Extract the [x, y] coordinate from the center of the cell holding the provided text.  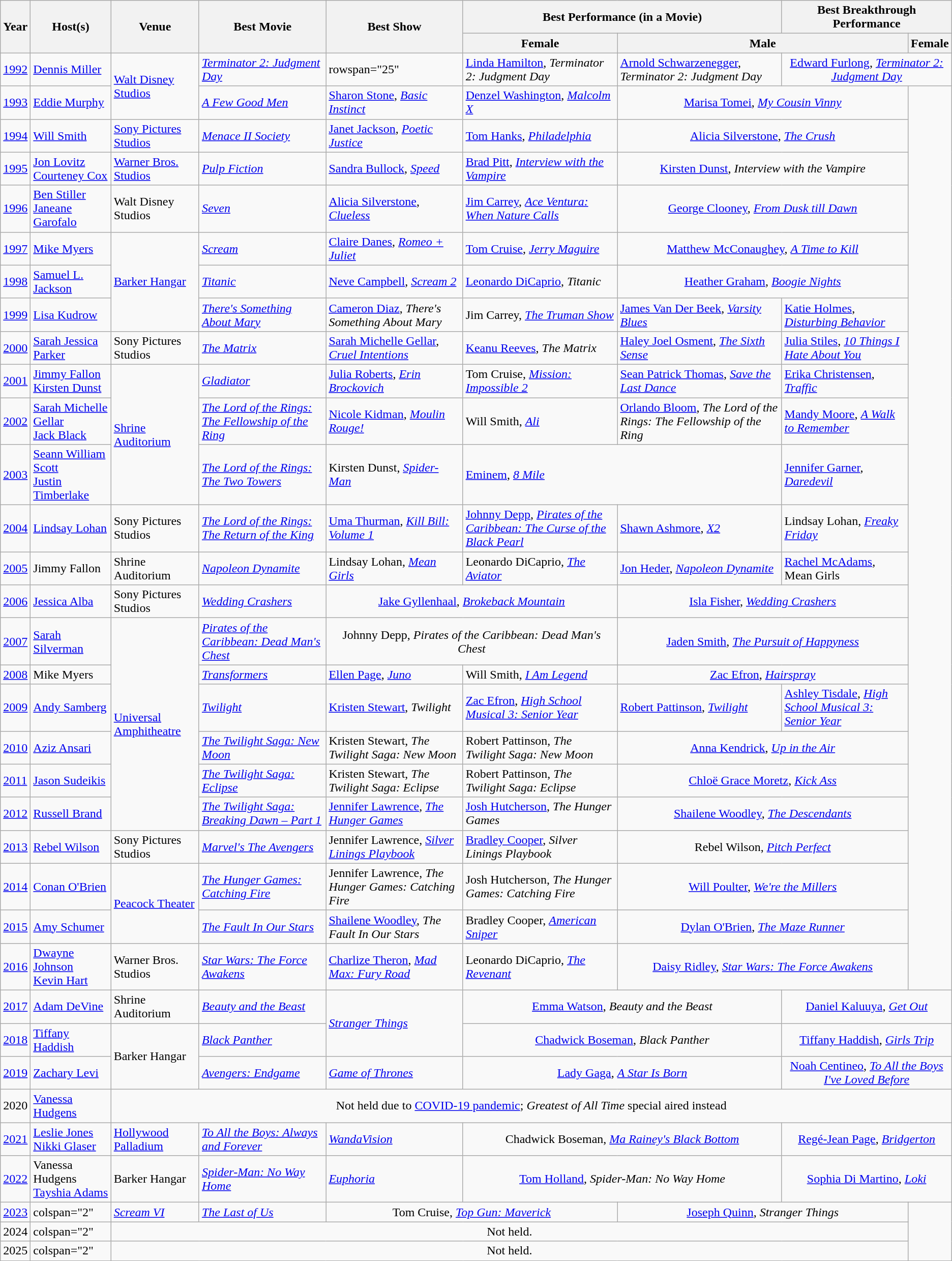
Matthew McConaughey, A Time to Kill [763, 248]
2022 [15, 1179]
Tiffany Haddish, Girls Trip [867, 1040]
Dylan O'Brien, The Maze Runner [763, 927]
The Lord of the Rings: The Two Towers [262, 475]
1994 [15, 135]
2002 [15, 421]
Jake Gyllenhaal, Brokeback Mountain [472, 601]
Lady Gaga, A Star Is Born [622, 1073]
Josh Hutcherson, The Hunger Games: Catching Fire [540, 887]
Kristen Stewart, The Twilight Saga: New Moon [395, 748]
Regé-Jean Page, Bridgerton [867, 1139]
Heather Graham, Boogie Nights [763, 282]
Venue [155, 26]
James Van Der Beek, Varsity Blues [700, 314]
Mandy Moore, A Walk to Remember [845, 421]
Best Performance (in a Movie) [622, 17]
2018 [15, 1040]
Erika Christensen, Traffic [845, 380]
Sarah Jessica Parker [71, 348]
Kirsten Dunst, Spider-Man [395, 475]
Daisy Ridley, Star Wars: The Force Awakens [763, 966]
Lindsay Lohan [71, 529]
Best Movie [262, 26]
Shawn Ashmore, X2 [700, 529]
2024 [15, 1231]
Zac Efron, Hairspray [763, 675]
Eddie Murphy [71, 103]
2007 [15, 641]
Anna Kendrick, Up in the Air [763, 748]
Jessica Alba [71, 601]
Adam DeVine [71, 1006]
Hollywood Palladium [155, 1139]
Kristen Stewart, Twilight [395, 708]
There's Something About Mary [262, 314]
Ashley Tisdale, High School Musical 3: Senior Year [845, 708]
Jason Sudeikis [71, 780]
To All the Boys: Always and Forever [262, 1139]
Isla Fisher, Wedding Crashers [763, 601]
Host(s) [71, 26]
Aziz Ansari [71, 748]
A Few Good Men [262, 103]
Russell Brand [71, 814]
Sarah Michelle GellarJack Black [71, 421]
Scream [262, 248]
2014 [15, 887]
Daniel Kaluuya, Get Out [867, 1006]
Orlando Bloom, The Lord of the Rings: The Fellowship of the Ring [700, 421]
Tom Hanks, Philadelphia [540, 135]
Napoleon Dynamite [262, 569]
WandaVision [395, 1139]
Keanu Reeves, The Matrix [540, 348]
Chadwick Boseman, Ma Rainey's Black Bottom [622, 1139]
Marisa Tomei, My Cousin Vinny [763, 103]
Rachel McAdams, Mean Girls [845, 569]
2011 [15, 780]
Will Smith [71, 135]
Neve Campbell, Scream 2 [395, 282]
Avengers: Endgame [262, 1073]
Jim Carrey, The Truman Show [540, 314]
Transformers [262, 675]
Denzel Washington, Malcolm X [540, 103]
Euphoria [395, 1179]
Leslie JonesNikki Glaser [71, 1139]
Haley Joel Osment, The Sixth Sense [700, 348]
2009 [15, 708]
Lindsay Lohan, Freaky Friday [845, 529]
The Hunger Games: Catching Fire [262, 887]
Tiffany Haddish [71, 1040]
Spider-Man: No Way Home [262, 1179]
Bradley Cooper, Silver Linings Playbook [540, 846]
Leonardo DiCaprio, The Aviator [540, 569]
1995 [15, 169]
Chadwick Boseman, Black Panther [622, 1040]
rowspan="25" [395, 69]
2021 [15, 1139]
The Twilight Saga: Breaking Dawn – Part 1 [262, 814]
2008 [15, 675]
Ellen Page, Juno [395, 675]
Kristen Stewart, The Twilight Saga: Eclipse [395, 780]
Jon Heder, Napoleon Dynamite [700, 569]
Lisa Kudrow [71, 314]
2023 [15, 1212]
Scream VI [155, 1212]
Ben StillerJaneane Garofalo [71, 209]
Zachary Levi [71, 1073]
Lindsay Lohan, Mean Girls [395, 569]
Dwayne JohnsonKevin Hart [71, 966]
Beauty and the Beast [262, 1006]
Male [763, 43]
Katie Holmes, Disturbing Behavior [845, 314]
Jennifer Lawrence, Silver Linings Playbook [395, 846]
Sandra Bullock, Speed [395, 169]
1992 [15, 69]
Jon LovitzCourteney Cox [71, 169]
The Lord of the Rings: The Fellowship of the Ring [262, 421]
Pirates of the Caribbean: Dead Man's Chest [262, 641]
Twilight [262, 708]
Brad Pitt, Interview with the Vampire [540, 169]
The Twilight Saga: New Moon [262, 748]
Black Panther [262, 1040]
Leonardo DiCaprio, The Revenant [540, 966]
Year [15, 26]
George Clooney, From Dusk till Dawn [763, 209]
Sharon Stone, Basic Instinct [395, 103]
Uma Thurman, Kill Bill: Volume 1 [395, 529]
2017 [15, 1006]
The Matrix [262, 348]
Sarah Silverman [71, 641]
2025 [15, 1251]
Jimmy FallonKirsten Dunst [71, 380]
Conan O'Brien [71, 887]
Joseph Quinn, Stranger Things [763, 1212]
Pulp Fiction [262, 169]
Tom Holland, Spider-Man: No Way Home [622, 1179]
2005 [15, 569]
2013 [15, 846]
Robert Pattinson, Twilight [700, 708]
Stranger Things [395, 1023]
Julia Roberts, Erin Brockovich [395, 380]
Claire Danes, Romeo + Juliet [395, 248]
The Last of Us [262, 1212]
Emma Watson, Beauty and the Beast [622, 1006]
Zac Efron, High School Musical 3: Senior Year [540, 708]
1993 [15, 103]
Josh Hutcherson, The Hunger Games [540, 814]
2020 [15, 1106]
Wedding Crashers [262, 601]
Shailene Woodley, The Descendants [763, 814]
Titanic [262, 282]
Sarah Michelle Gellar, Cruel Intentions [395, 348]
Arnold Schwarzenegger, Terminator 2: Judgment Day [700, 69]
2016 [15, 966]
Jimmy Fallon [71, 569]
Star Wars: The Force Awakens [262, 966]
Tom Cruise, Mission: Impossible 2 [540, 380]
Janet Jackson, Poetic Justice [395, 135]
Leonardo DiCaprio, Titanic [540, 282]
Eminem, 8 Mile [622, 475]
Cameron Diaz, There's Something About Mary [395, 314]
Best Breakthrough Performance [867, 17]
Rebel Wilson [71, 846]
Universal Amphitheatre [155, 724]
2001 [15, 380]
1996 [15, 209]
2019 [15, 1073]
Andy Samberg [71, 708]
Vanessa Hudgens [71, 1106]
Jaden Smith, The Pursuit of Happyness [763, 641]
Charlize Theron, Mad Max: Fury Road [395, 966]
Linda Hamilton, Terminator 2: Judgment Day [540, 69]
Tom Cruise, Jerry Maguire [540, 248]
2004 [15, 529]
Will Smith, Ali [540, 421]
2003 [15, 475]
Chloë Grace Moretz, Kick Ass [763, 780]
Jennifer Lawrence, The Hunger Games: Catching Fire [395, 887]
Seann William ScottJustin Timberlake [71, 475]
Sean Patrick Thomas, Save the Last Dance [700, 380]
1999 [15, 314]
Kirsten Dunst, Interview with the Vampire [763, 169]
2012 [15, 814]
Bradley Cooper, American Sniper [540, 927]
Shailene Woodley, The Fault In Our Stars [395, 927]
The Lord of the Rings: The Return of the King [262, 529]
Vanessa HudgensTayshia Adams [71, 1179]
Dennis Miller [71, 69]
Alicia Silverstone, The Crush [763, 135]
Jennifer Lawrence, The Hunger Games [395, 814]
Edward Furlong, Terminator 2: Judgment Day [867, 69]
2000 [15, 348]
Marvel's The Avengers [262, 846]
2006 [15, 601]
Terminator 2: Judgment Day [262, 69]
The Fault In Our Stars [262, 927]
Samuel L. Jackson [71, 282]
Game of Thrones [395, 1073]
Best Show [395, 26]
1998 [15, 282]
2015 [15, 927]
Menace II Society [262, 135]
Seven [262, 209]
Noah Centineo, To All the Boys I've Loved Before [867, 1073]
Johnny Depp, Pirates of the Caribbean: The Curse of the Black Pearl [540, 529]
Julia Stiles, 10 Things I Hate About You [845, 348]
Robert Pattinson, The Twilight Saga: Eclipse [540, 780]
Nicole Kidman, Moulin Rouge! [395, 421]
Johnny Depp, Pirates of the Caribbean: Dead Man's Chest [472, 641]
Tom Cruise, Top Gun: Maverick [472, 1212]
Will Poulter, We're the Millers [763, 887]
Jennifer Garner, Daredevil [845, 475]
Peacock Theater [155, 903]
Gladiator [262, 380]
Alicia Silverstone, Clueless [395, 209]
Will Smith, I Am Legend [540, 675]
The Twilight Saga: Eclipse [262, 780]
Sophia Di Martino, Loki [867, 1179]
Jim Carrey, Ace Ventura: When Nature Calls [540, 209]
2010 [15, 748]
Robert Pattinson, The Twilight Saga: New Moon [540, 748]
Rebel Wilson, Pitch Perfect [763, 846]
Amy Schumer [71, 927]
1997 [15, 248]
Not held due to COVID-19 pandemic; Greatest of All Time special aired instead [531, 1106]
